Determine the (x, y) coordinate at the center of the cell enclosing the given text.  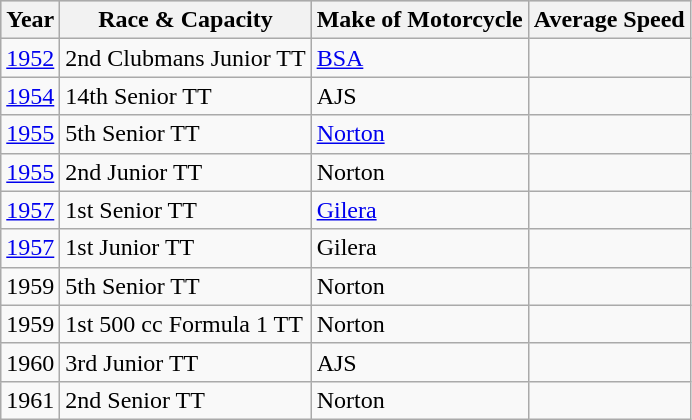
1st Junior TT (186, 248)
1960 (30, 362)
2nd Junior TT (186, 172)
BSA (420, 58)
14th Senior TT (186, 96)
1954 (30, 96)
Year (30, 20)
3rd Junior TT (186, 362)
Average Speed (609, 20)
1961 (30, 400)
Make of Motorcycle (420, 20)
1952 (30, 58)
2nd Clubmans Junior TT (186, 58)
Race & Capacity (186, 20)
1st Senior TT (186, 210)
1st 500 cc Formula 1 TT (186, 324)
2nd Senior TT (186, 400)
